Capture the cell that displays the provided text and extract its (X, Y) central coordinate. 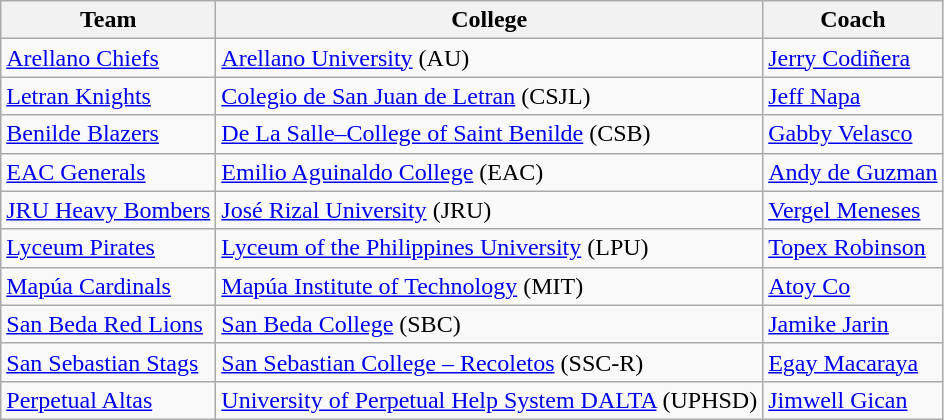
Jerry Codiñera (853, 58)
University of Perpetual Help System DALTA (UPHSD) (490, 400)
JRU Heavy Bombers (108, 210)
San Beda Red Lions (108, 324)
Arellano Chiefs (108, 58)
Team (108, 20)
Andy de Guzman (853, 172)
Arellano University (AU) (490, 58)
San Beda College (SBC) (490, 324)
San Sebastian Stags (108, 362)
Vergel Meneses (853, 210)
Colegio de San Juan de Letran (CSJL) (490, 96)
Lyceum Pirates (108, 248)
Emilio Aguinaldo College (EAC) (490, 172)
Egay Macaraya (853, 362)
EAC Generals (108, 172)
Jamike Jarin (853, 324)
José Rizal University (JRU) (490, 210)
Letran Knights (108, 96)
San Sebastian College – Recoletos (SSC-R) (490, 362)
Benilde Blazers (108, 134)
Atoy Co (853, 286)
De La Salle–College of Saint Benilde (CSB) (490, 134)
Perpetual Altas (108, 400)
Mapúa Cardinals (108, 286)
Jeff Napa (853, 96)
Coach (853, 20)
College (490, 20)
Jimwell Gican (853, 400)
Lyceum of the Philippines University (LPU) (490, 248)
Mapúa Institute of Technology (MIT) (490, 286)
Gabby Velasco (853, 134)
Topex Robinson (853, 248)
